Find where the given text appears and provide that cell's center as [x, y] coordinate. 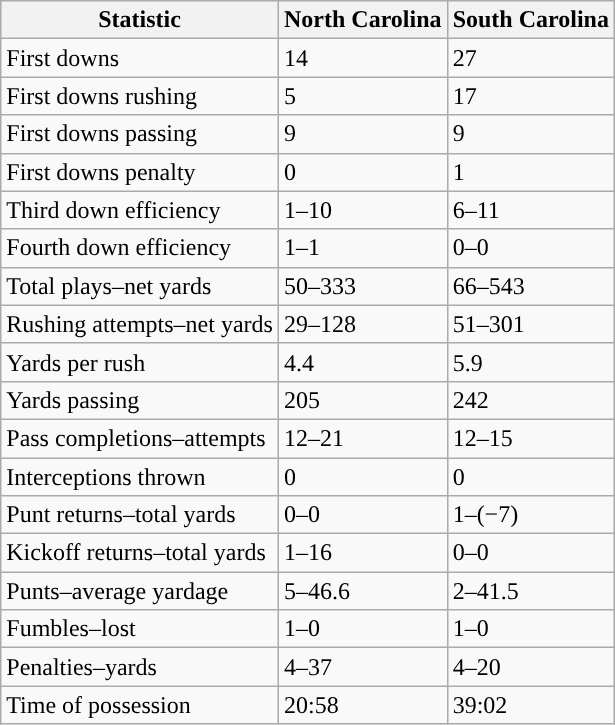
14 [362, 58]
First downs rushing [140, 96]
1–1 [362, 248]
Time of possession [140, 705]
Third down efficiency [140, 210]
205 [362, 400]
1–(−7) [530, 515]
1–10 [362, 210]
29–128 [362, 324]
17 [530, 96]
5–46.6 [362, 591]
Pass completions–attempts [140, 438]
1–16 [362, 553]
Kickoff returns–total yards [140, 553]
First downs penalty [140, 172]
4.4 [362, 362]
20:58 [362, 705]
Statistic [140, 20]
1 [530, 172]
242 [530, 400]
First downs passing [140, 134]
39:02 [530, 705]
Total plays–net yards [140, 286]
5.9 [530, 362]
South Carolina [530, 20]
4–20 [530, 667]
50–333 [362, 286]
Fourth down efficiency [140, 248]
Penalties–yards [140, 667]
Fumbles–lost [140, 629]
North Carolina [362, 20]
First downs [140, 58]
12–21 [362, 438]
Punts–average yardage [140, 591]
5 [362, 96]
51–301 [530, 324]
Punt returns–total yards [140, 515]
12–15 [530, 438]
Interceptions thrown [140, 477]
2–41.5 [530, 591]
Yards passing [140, 400]
Rushing attempts–net yards [140, 324]
27 [530, 58]
4–37 [362, 667]
6–11 [530, 210]
66–543 [530, 286]
Yards per rush [140, 362]
